Detect which cell encompasses the target text, then output its [x, y] center coordinate. 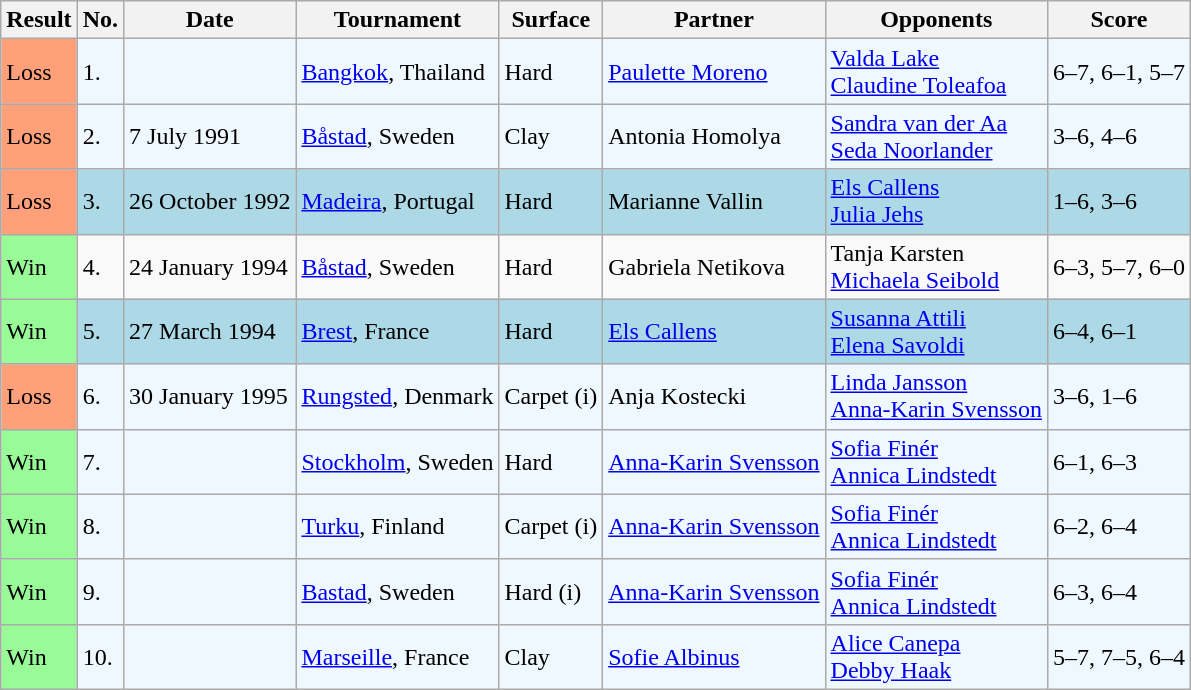
6–2, 6–4 [1118, 526]
Paulette Moreno [714, 72]
Alice Canepa Debby Haak [936, 656]
3–6, 4–6 [1118, 136]
6–1, 6–3 [1118, 462]
6–3, 6–4 [1118, 592]
Stockholm, Sweden [398, 462]
26 October 1992 [210, 202]
1. [100, 72]
2. [100, 136]
5–7, 7–5, 6–4 [1118, 656]
Linda Jansson Anna-Karin Svensson [936, 396]
Turku, Finland [398, 526]
Els Callens Julia Jehs [936, 202]
Marianne Vallin [714, 202]
10. [100, 656]
5. [100, 332]
Gabriela Netikova [714, 266]
6–4, 6–1 [1118, 332]
Madeira, Portugal [398, 202]
7 July 1991 [210, 136]
Anja Kostecki [714, 396]
Tanja Karsten Michaela Seibold [936, 266]
Opponents [936, 20]
Partner [714, 20]
6–3, 5–7, 6–0 [1118, 266]
3–6, 1–6 [1118, 396]
7. [100, 462]
8. [100, 526]
6. [100, 396]
Rungsted, Denmark [398, 396]
9. [100, 592]
Tournament [398, 20]
No. [100, 20]
Bastad, Sweden [398, 592]
1–6, 3–6 [1118, 202]
Score [1118, 20]
Els Callens [714, 332]
Sandra van der Aa Seda Noorlander [936, 136]
3. [100, 202]
Date [210, 20]
Brest, France [398, 332]
Bangkok, Thailand [398, 72]
Surface [551, 20]
Result [39, 20]
Antonia Homolya [714, 136]
4. [100, 266]
24 January 1994 [210, 266]
Hard (i) [551, 592]
Valda Lake Claudine Toleafoa [936, 72]
30 January 1995 [210, 396]
Susanna Attili Elena Savoldi [936, 332]
Marseille, France [398, 656]
6–7, 6–1, 5–7 [1118, 72]
27 March 1994 [210, 332]
Sofie Albinus [714, 656]
